Detect which cell encompasses the target text, then output its [x, y] center coordinate. 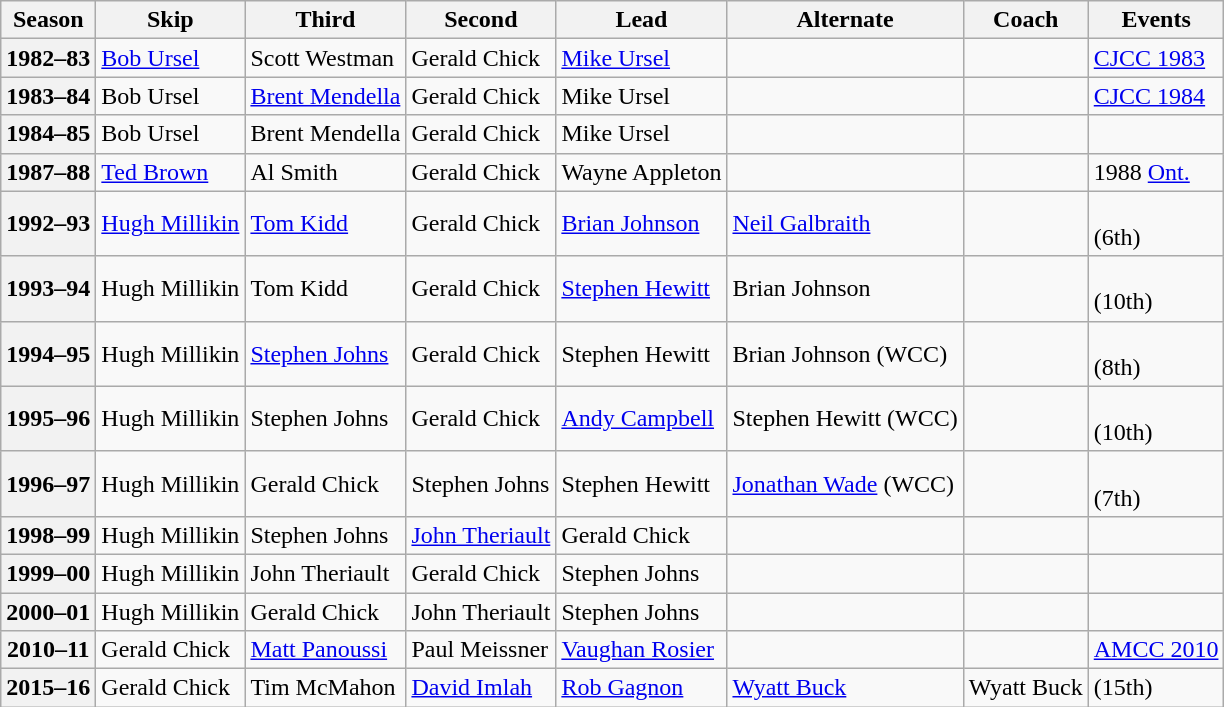
1983–84 [48, 96]
Paul Meissner [481, 650]
Stephen Hewitt (WCC) [845, 418]
1998–99 [48, 535]
Andy Campbell [642, 418]
Wayne Appleton [642, 172]
Matt Panoussi [326, 650]
Rob Gagnon [642, 688]
1996–97 [48, 484]
(8th) [1156, 354]
1999–00 [48, 573]
1995–96 [48, 418]
Skip [170, 20]
Ted Brown [170, 172]
CJCC 1983 [1156, 58]
1988 Ont. [1156, 172]
Jonathan Wade (WCC) [845, 484]
Season [48, 20]
Second [481, 20]
Vaughan Rosier [642, 650]
Coach [1026, 20]
Neil Galbraith [845, 224]
1992–93 [48, 224]
1984–85 [48, 134]
AMCC 2010 [1156, 650]
2015–16 [48, 688]
CJCC 1984 [1156, 96]
1993–94 [48, 288]
1987–88 [48, 172]
(15th) [1156, 688]
1982–83 [48, 58]
(6th) [1156, 224]
Brian Johnson (WCC) [845, 354]
Alternate [845, 20]
Tim McMahon [326, 688]
(7th) [1156, 484]
David Imlah [481, 688]
Events [1156, 20]
2010–11 [48, 650]
Scott Westman [326, 58]
Third [326, 20]
Lead [642, 20]
2000–01 [48, 611]
1994–95 [48, 354]
Al Smith [326, 172]
